Extract the [x, y] coordinate from the center of the cell holding the provided text.  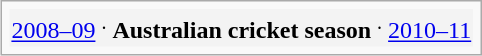
2008–09 . Australian cricket season . 2010–11 [242, 27]
